Scan for the cell matching the given text and deliver its [x, y] coordinate at center. 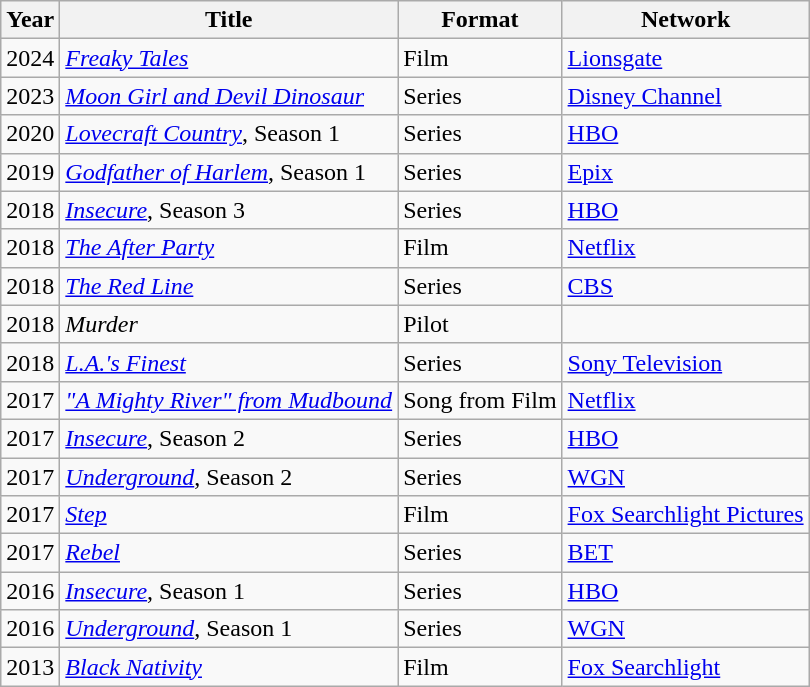
Title [229, 20]
The Red Line [229, 286]
Lovecraft Country, Season 1 [229, 134]
BET [686, 553]
Fox Searchlight Pictures [686, 515]
CBS [686, 286]
Black Nativity [229, 667]
Disney Channel [686, 96]
Pilot [480, 324]
Fox Searchlight [686, 667]
2023 [30, 96]
Godfather of Harlem, Season 1 [229, 172]
The After Party [229, 248]
Underground, Season 2 [229, 477]
Sony Television [686, 362]
Network [686, 20]
2019 [30, 172]
Insecure, Season 2 [229, 438]
Moon Girl and Devil Dinosaur [229, 96]
Insecure, Season 1 [229, 591]
Freaky Tales [229, 58]
Epix [686, 172]
"A Mighty River" from Mudbound [229, 400]
Murder [229, 324]
Song from Film [480, 400]
Underground, Season 1 [229, 629]
2013 [30, 667]
Step [229, 515]
2024 [30, 58]
Insecure, Season 3 [229, 210]
Lionsgate [686, 58]
2020 [30, 134]
L.A.'s Finest [229, 362]
Format [480, 20]
Year [30, 20]
Rebel [229, 553]
